Detect which cell encompasses the target text, then output its (X, Y) center coordinate. 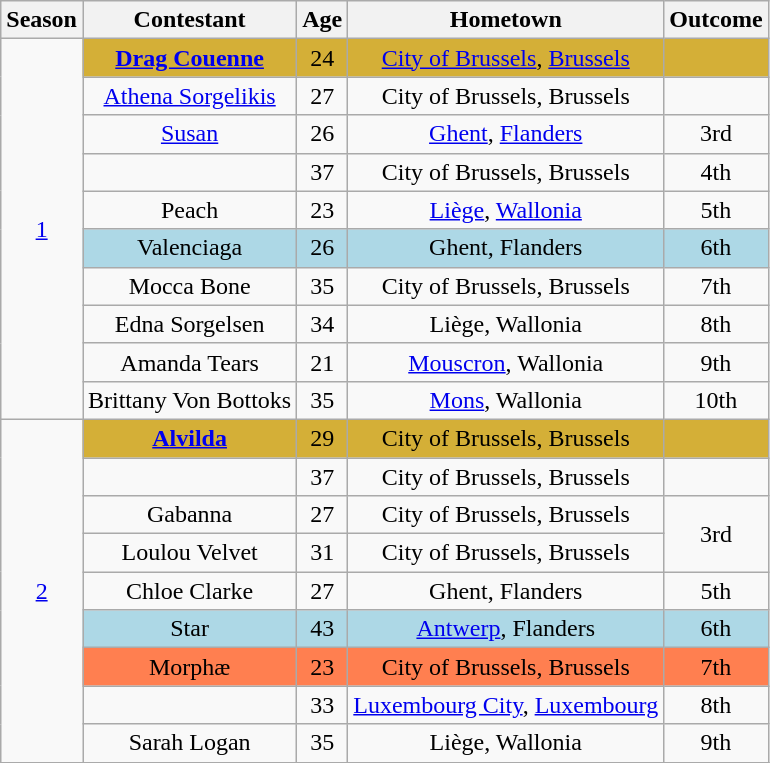
Sarah Logan (189, 743)
Outcome (716, 20)
29 (322, 438)
Contestant (189, 20)
4th (716, 172)
Age (322, 20)
Amanda Tears (189, 362)
33 (322, 705)
Mocca Bone (189, 286)
Morphæ (189, 667)
Loulou Velvet (189, 553)
24 (322, 58)
Luxembourg City, Luxembourg (506, 705)
Hometown (506, 20)
21 (322, 362)
1 (42, 230)
10th (716, 400)
Athena Sorgelikis (189, 96)
34 (322, 324)
Mons, Wallonia (506, 400)
31 (322, 553)
Valenciaga (189, 248)
2 (42, 590)
Star (189, 629)
Mouscron, Wallonia (506, 362)
Drag Couenne (189, 58)
Brittany Von Bottoks (189, 400)
Edna Sorgelsen (189, 324)
Chloe Clarke (189, 591)
Gabanna (189, 515)
Peach (189, 210)
43 (322, 629)
Alvilda (189, 438)
Antwerp, Flanders (506, 629)
Season (42, 20)
Susan (189, 134)
